Capture the cell that displays the provided text and extract its [x, y] central coordinate. 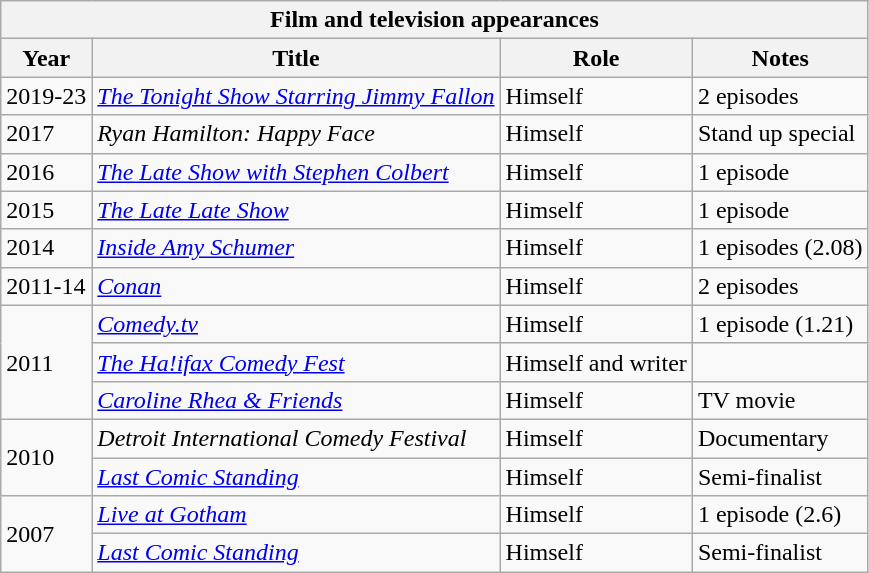
Conan [296, 286]
2019-23 [46, 96]
The Late Show with Stephen Colbert [296, 172]
Live at Gotham [296, 515]
Year [46, 58]
Film and television appearances [434, 20]
1 episodes (2.08) [780, 248]
2011 [46, 362]
The Late Late Show [296, 210]
Role [596, 58]
Detroit International Comedy Festival [296, 438]
TV movie [780, 400]
1 episode (2.6) [780, 515]
2017 [46, 134]
Title [296, 58]
2014 [46, 248]
Ryan Hamilton: Happy Face [296, 134]
Documentary [780, 438]
2007 [46, 534]
Inside Amy Schumer [296, 248]
2011-14 [46, 286]
Himself and writer [596, 362]
2010 [46, 457]
Stand up special [780, 134]
1 episode (1.21) [780, 324]
Comedy.tv [296, 324]
The Ha!ifax Comedy Fest [296, 362]
Notes [780, 58]
The Tonight Show Starring Jimmy Fallon [296, 96]
2015 [46, 210]
2016 [46, 172]
Caroline Rhea & Friends [296, 400]
